Locate the cell with the specified text and output its (x, y) center coordinate. 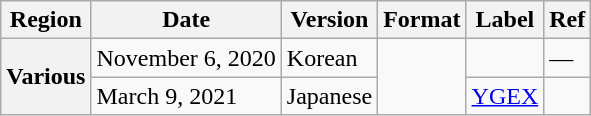
Format (422, 20)
Label (505, 20)
March 9, 2021 (186, 96)
Japanese (329, 96)
— (568, 58)
YGEX (505, 96)
Ref (568, 20)
Various (46, 77)
Korean (329, 58)
Region (46, 20)
Version (329, 20)
November 6, 2020 (186, 58)
Date (186, 20)
